Pinpoint the cell where the given text exists, returning its [x, y] midpoint coordinate. 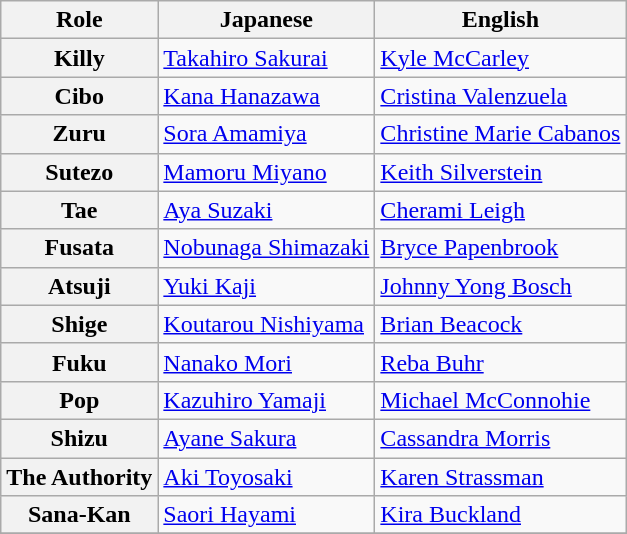
Cibo [80, 96]
Koutarou Nishiyama [266, 324]
Fuku [80, 362]
Atsuji [80, 286]
Christine Marie Cabanos [500, 134]
Kana Hanazawa [266, 96]
Johnny Yong Bosch [500, 286]
Mamoru Miyano [266, 172]
Cassandra Morris [500, 438]
Aya Suzaki [266, 210]
Aki Toyosaki [266, 477]
Killy [80, 58]
Ayane Sakura [266, 438]
Role [80, 20]
Cristina Valenzuela [500, 96]
Nobunaga Shimazaki [266, 248]
Brian Beacock [500, 324]
Keith Silverstein [500, 172]
Shizu [80, 438]
Bryce Papenbrook [500, 248]
Pop [80, 400]
Sutezo [80, 172]
Shige [80, 324]
Tae [80, 210]
Kyle McCarley [500, 58]
Yuki Kaji [266, 286]
Fusata [80, 248]
Cherami Leigh [500, 210]
English [500, 20]
Nanako Mori [266, 362]
Saori Hayami [266, 515]
Kazuhiro Yamaji [266, 400]
Reba Buhr [500, 362]
Takahiro Sakurai [266, 58]
Karen Strassman [500, 477]
Japanese [266, 20]
Sana-Kan [80, 515]
Michael McConnohie [500, 400]
Sora Amamiya [266, 134]
The Authority [80, 477]
Zuru [80, 134]
Kira Buckland [500, 515]
